Output the (x, y) coordinate of the center of the cell containing the given text.  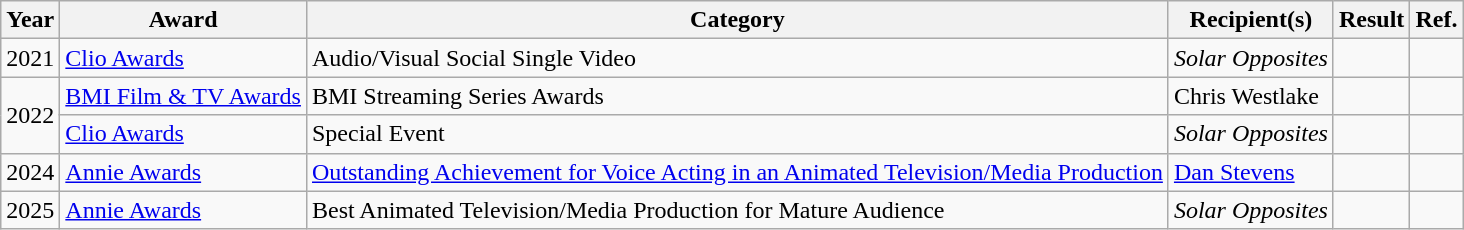
Ref. (1436, 20)
Special Event (737, 134)
Category (737, 20)
Dan Stevens (1250, 172)
BMI Streaming Series Awards (737, 96)
Best Animated Television/Media Production for Mature Audience (737, 210)
BMI Film & TV Awards (184, 96)
2021 (30, 58)
Chris Westlake (1250, 96)
Result (1371, 20)
Outstanding Achievement for Voice Acting in an Animated Television/Media Production (737, 172)
Audio/Visual Social Single Video (737, 58)
2025 (30, 210)
Recipient(s) (1250, 20)
2022 (30, 115)
Award (184, 20)
2024 (30, 172)
Year (30, 20)
